Find where the given text appears and provide that cell's center as (X, Y) coordinate. 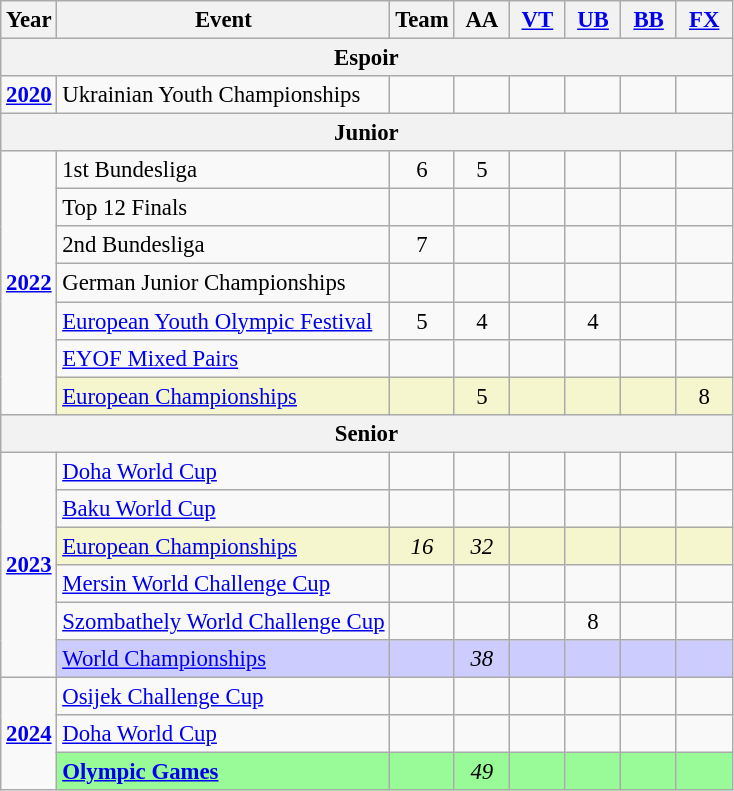
1st Bundesliga (224, 170)
2024 (29, 734)
16 (422, 546)
Mersin World Challenge Cup (224, 584)
Olympic Games (224, 772)
Team (422, 20)
European Youth Olympic Festival (224, 321)
Senior (366, 433)
Top 12 Finals (224, 208)
German Junior Championships (224, 283)
32 (482, 546)
49 (482, 772)
2020 (29, 95)
UB (593, 20)
Szombathely World Challenge Cup (224, 621)
Osijek Challenge Cup (224, 697)
FX (704, 20)
Baku World Cup (224, 509)
World Championships (224, 659)
38 (482, 659)
Junior (366, 133)
6 (422, 170)
2022 (29, 282)
EYOF Mixed Pairs (224, 358)
Espoir (366, 58)
AA (482, 20)
7 (422, 245)
Event (224, 20)
2023 (29, 565)
VT (538, 20)
2nd Bundesliga (224, 245)
Year (29, 20)
BB (649, 20)
Ukrainian Youth Championships (224, 95)
